For the text-containing cell, return its midpoint in [x, y] coordinate format. 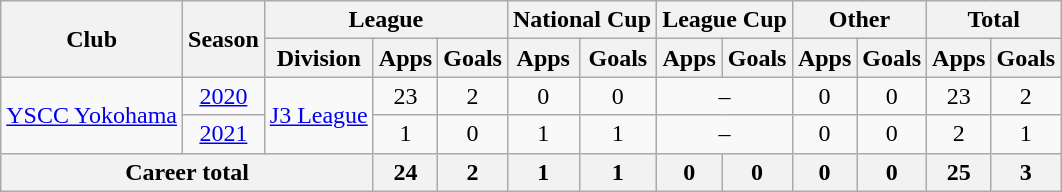
National Cup [582, 20]
24 [405, 172]
YSCC Yokohama [92, 115]
25 [959, 172]
J3 League [318, 115]
Club [92, 39]
2020 [224, 96]
2021 [224, 134]
Division [318, 58]
League [386, 20]
Season [224, 39]
Career total [188, 172]
3 [1026, 172]
Total [994, 20]
Other [859, 20]
League Cup [725, 20]
